Capture the cell that displays the provided text and extract its (x, y) central coordinate. 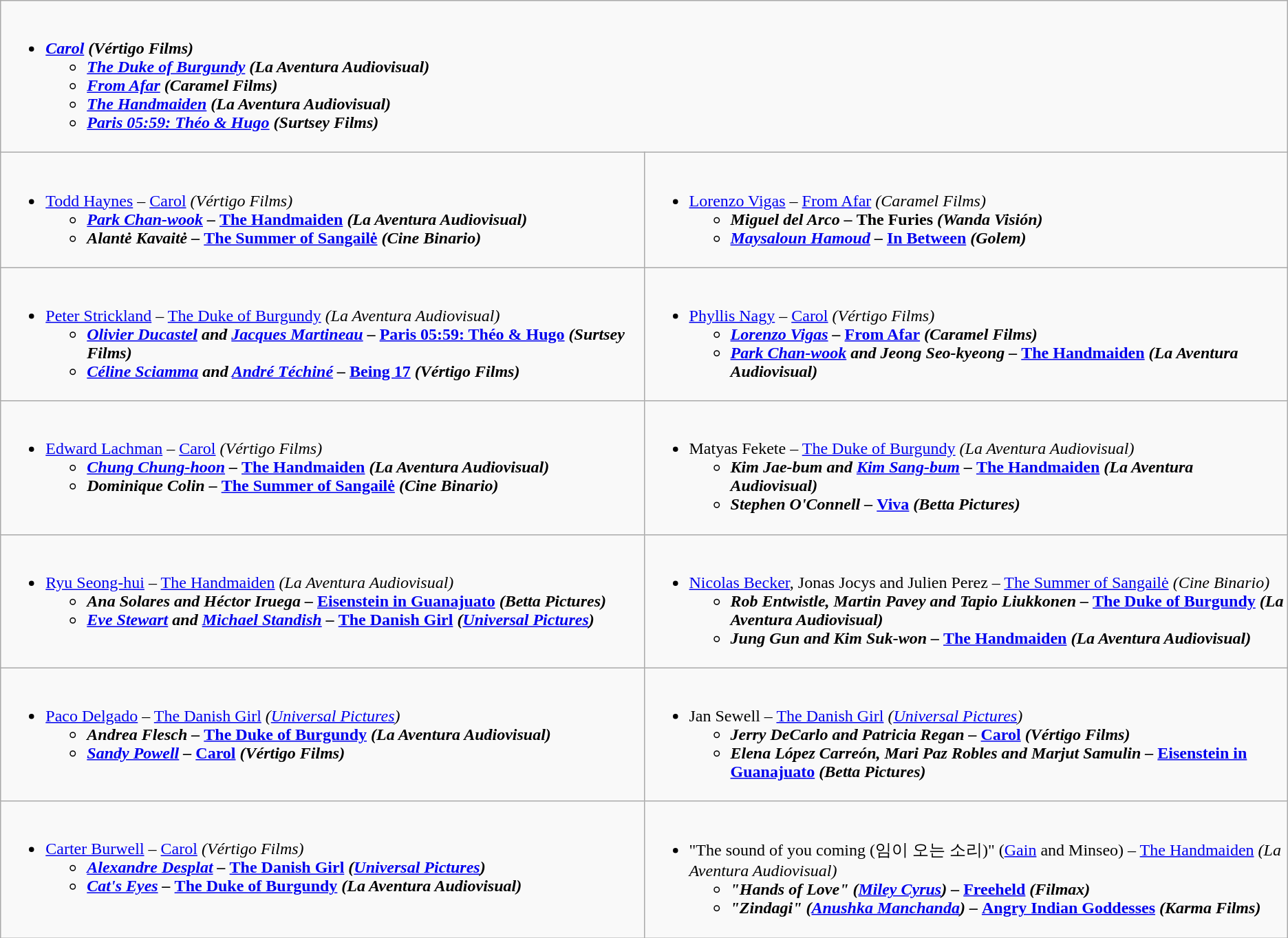
Lorenzo Vigas – From Afar (Caramel Films)Miguel del Arco – The Furies (Wanda Visión)Maysaloun Hamoud – In Between (Golem) (966, 210)
Paco Delgado – The Danish Girl (Universal Pictures)Andrea Flesch – The Duke of Burgundy (La Aventura Audiovisual)Sandy Powell – Carol (Vértigo Films) (322, 734)
Todd Haynes – Carol (Vértigo Films)Park Chan-wook – The Handmaiden (La Aventura Audiovisual)Alantė Kavaitė – The Summer of Sangailė (Cine Binario) (322, 210)
